For the text-containing cell, return its midpoint in [X, Y] coordinate format. 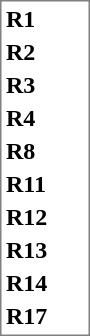
R13 [38, 251]
R17 [38, 317]
R8 [38, 151]
R12 [38, 217]
R3 [38, 85]
R14 [38, 283]
R4 [38, 119]
R2 [38, 53]
R1 [38, 19]
R11 [38, 185]
